Identify which cell holds the provided text, then report its (x, y) central coordinate. 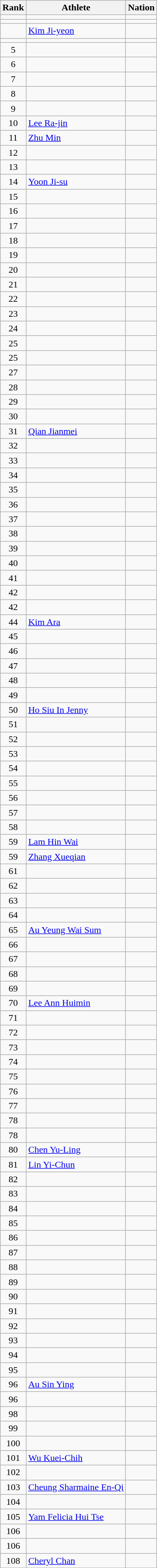
58 (13, 827)
57 (13, 812)
10 (13, 123)
99 (13, 1429)
Au Yeung Wai Sum (76, 930)
31 (13, 431)
9 (13, 108)
Athlete (76, 8)
37 (13, 519)
Qian Jianmei (76, 431)
69 (13, 988)
82 (13, 1179)
62 (13, 886)
84 (13, 1208)
100 (13, 1443)
Ho Siu In Jenny (76, 710)
85 (13, 1223)
21 (13, 284)
Kim Ji-yeon (76, 31)
Yoon Ji-su (76, 182)
Rank (13, 8)
20 (13, 270)
105 (13, 1516)
34 (13, 475)
35 (13, 490)
Lam Hin Wai (76, 842)
13 (13, 167)
92 (13, 1326)
29 (13, 402)
73 (13, 1047)
54 (13, 768)
63 (13, 901)
70 (13, 1003)
48 (13, 681)
61 (13, 871)
104 (13, 1502)
52 (13, 739)
102 (13, 1472)
39 (13, 548)
103 (13, 1487)
88 (13, 1267)
90 (13, 1296)
45 (13, 637)
38 (13, 534)
11 (13, 138)
33 (13, 460)
Yam Felicia Hui Tse (76, 1516)
89 (13, 1282)
93 (13, 1341)
98 (13, 1414)
68 (13, 974)
76 (13, 1091)
53 (13, 754)
6 (13, 64)
101 (13, 1458)
Zhang Xueqian (76, 857)
41 (13, 578)
55 (13, 783)
65 (13, 930)
108 (13, 1560)
17 (13, 226)
18 (13, 240)
Cheung Sharmaine En-Qi (76, 1487)
46 (13, 651)
Lee Ann Huimin (76, 1003)
Wu Kuei-Chih (76, 1458)
27 (13, 372)
86 (13, 1238)
16 (13, 211)
32 (13, 446)
72 (13, 1032)
Lin Yi-Chun (76, 1165)
Cheryl Chan (76, 1560)
56 (13, 798)
5 (13, 50)
66 (13, 944)
Au Sin Ying (76, 1385)
51 (13, 724)
28 (13, 387)
23 (13, 314)
Chen Yu-Ling (76, 1150)
95 (13, 1370)
81 (13, 1165)
30 (13, 417)
7 (13, 79)
77 (13, 1106)
67 (13, 959)
87 (13, 1252)
14 (13, 182)
74 (13, 1062)
40 (13, 563)
49 (13, 695)
44 (13, 622)
50 (13, 710)
Nation (141, 8)
8 (13, 94)
94 (13, 1355)
36 (13, 504)
47 (13, 666)
80 (13, 1150)
22 (13, 299)
Kim Ara (76, 622)
Lee Ra-jin (76, 123)
83 (13, 1194)
64 (13, 915)
15 (13, 197)
24 (13, 328)
71 (13, 1018)
75 (13, 1076)
91 (13, 1311)
Zhu Min (76, 138)
12 (13, 152)
19 (13, 255)
